Determine the [X, Y] coordinate at the center of the cell enclosing the given text.  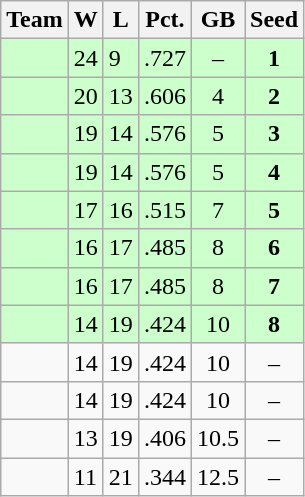
.406 [164, 438]
.344 [164, 477]
21 [120, 477]
.606 [164, 96]
6 [274, 248]
Team [35, 20]
Seed [274, 20]
11 [86, 477]
20 [86, 96]
Pct. [164, 20]
3 [274, 134]
GB [218, 20]
2 [274, 96]
.515 [164, 210]
24 [86, 58]
10.5 [218, 438]
W [86, 20]
12.5 [218, 477]
9 [120, 58]
1 [274, 58]
.727 [164, 58]
L [120, 20]
